Detect which cell encompasses the target text, then output its [x, y] center coordinate. 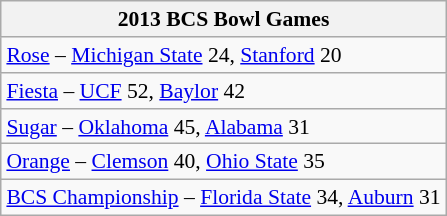
BCS Championship – Florida State 34, Auburn 31 [223, 197]
2013 BCS Bowl Games [223, 19]
Rose – Michigan State 24, Stanford 20 [223, 55]
Orange – Clemson 40, Ohio State 35 [223, 162]
Sugar – Oklahoma 45, Alabama 31 [223, 126]
Fiesta – UCF 52, Baylor 42 [223, 91]
